Determine the [x, y] coordinate at the center of the cell enclosing the given text.  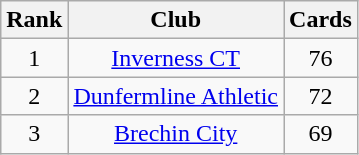
Brechin City [176, 134]
Dunfermline Athletic [176, 96]
3 [34, 134]
Club [176, 20]
Rank [34, 20]
72 [321, 96]
Cards [321, 20]
76 [321, 58]
2 [34, 96]
1 [34, 58]
69 [321, 134]
Inverness CT [176, 58]
